Extract the [X, Y] coordinate from the center of the cell holding the provided text.  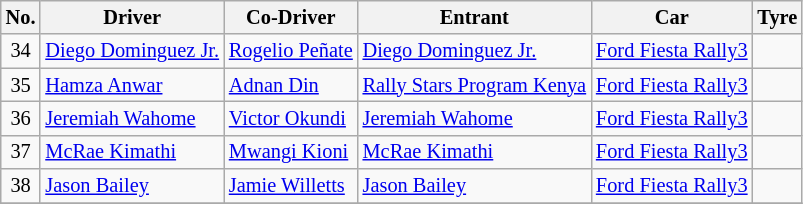
Tyre [777, 17]
Adnan Din [291, 85]
Rally Stars Program Kenya [474, 85]
36 [21, 118]
Hamza Anwar [132, 85]
Jamie Willetts [291, 186]
Driver [132, 17]
Victor Okundi [291, 118]
Co-Driver [291, 17]
38 [21, 186]
37 [21, 152]
Rogelio Peñate [291, 51]
Car [672, 17]
34 [21, 51]
35 [21, 85]
Mwangi Kioni [291, 152]
No. [21, 17]
Entrant [474, 17]
